Extract the (x, y) coordinate from the center of the cell holding the provided text.  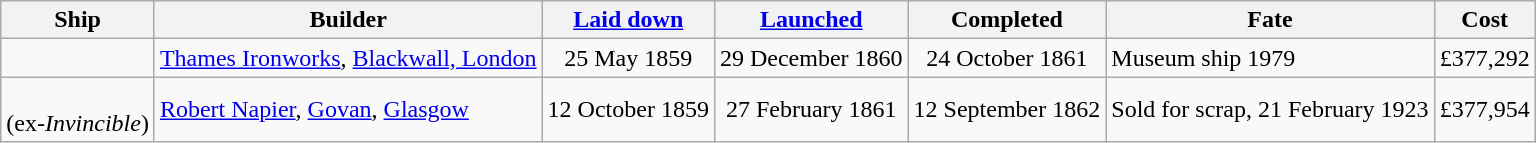
Thames Ironworks, Blackwall, London (348, 58)
(ex-Invincible) (78, 110)
12 October 1859 (628, 110)
Builder (348, 20)
Launched (811, 20)
Completed (1007, 20)
24 October 1861 (1007, 58)
12 September 1862 (1007, 110)
Museum ship 1979 (1270, 58)
Robert Napier, Govan, Glasgow (348, 110)
Sold for scrap, 21 February 1923 (1270, 110)
Cost (1484, 20)
Fate (1270, 20)
25 May 1859 (628, 58)
£377,954 (1484, 110)
£377,292 (1484, 58)
Laid down (628, 20)
Ship (78, 20)
29 December 1860 (811, 58)
27 February 1861 (811, 110)
